Extract the [x, y] coordinate from the center of the cell holding the provided text.  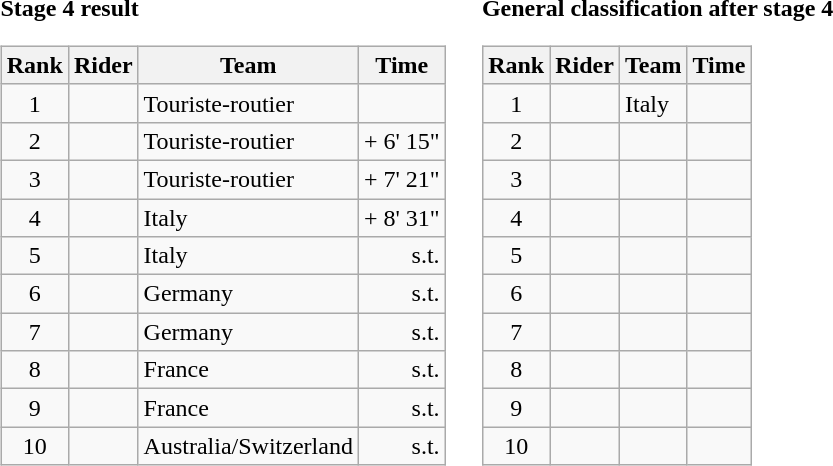
Australia/Switzerland [248, 446]
+ 8' 31" [402, 217]
+ 6' 15" [402, 141]
+ 7' 21" [402, 179]
